Pinpoint the cell where the given text exists, returning its (x, y) midpoint coordinate. 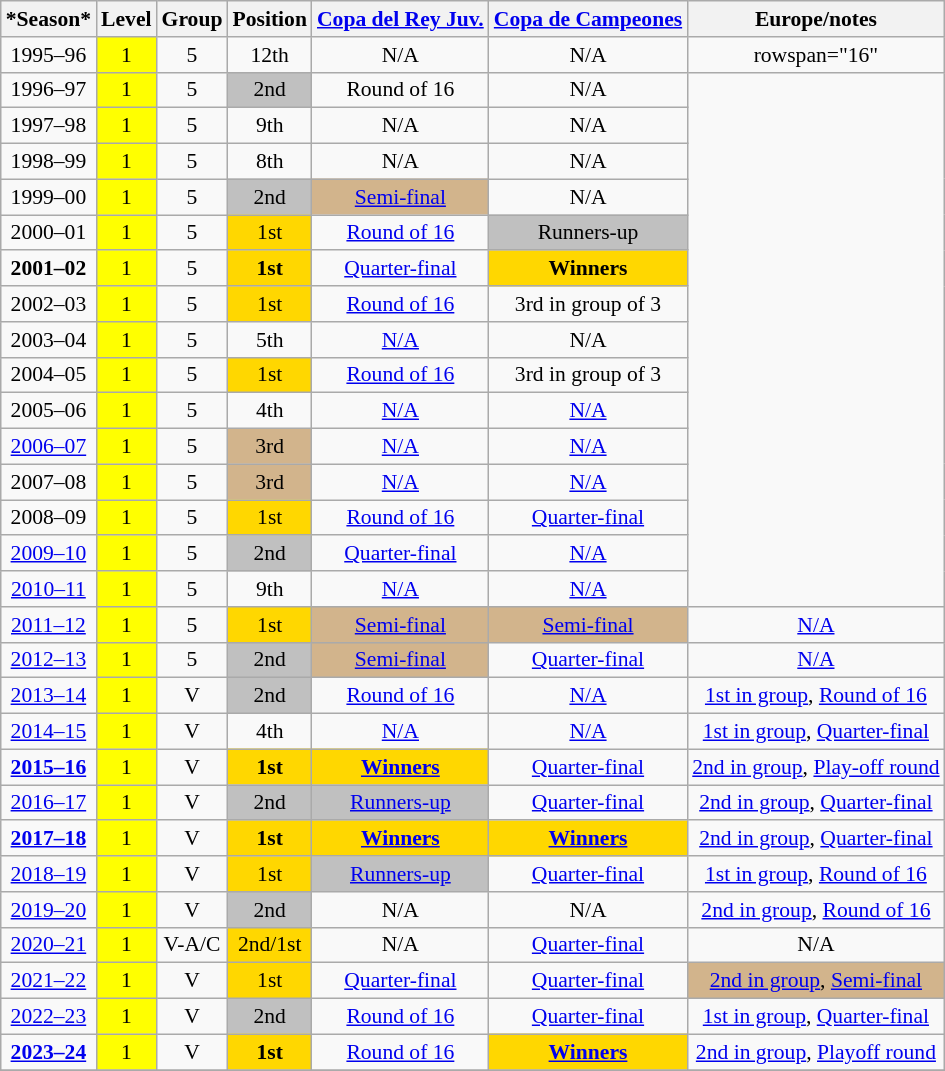
2010–11 (48, 589)
12th (269, 55)
2022–23 (48, 1017)
1997–98 (48, 126)
2018–19 (48, 874)
Level (126, 19)
2007–08 (48, 482)
2000–01 (48, 233)
Position (269, 19)
V-A/C (192, 945)
*Season* (48, 19)
Copa de Campeones (588, 19)
2014–15 (48, 732)
1999–00 (48, 197)
2015–16 (48, 767)
2016–17 (48, 803)
Copa del Rey Juv. (400, 19)
2023–24 (48, 1052)
2nd/1st (269, 945)
2017–18 (48, 839)
2013–14 (48, 696)
2002–03 (48, 304)
2012–13 (48, 660)
2011–12 (48, 625)
2009–10 (48, 554)
1998–99 (48, 162)
2021–22 (48, 981)
2003–04 (48, 340)
2020–21 (48, 945)
Europe/notes (816, 19)
2nd in group, Playoff round (816, 1052)
2004–05 (48, 375)
2001–02 (48, 269)
2008–09 (48, 518)
2019–20 (48, 910)
2nd in group, Round of 16 (816, 910)
1996–97 (48, 90)
8th (269, 162)
2nd in group, Play-off round (816, 767)
Group (192, 19)
2nd in group, Semi-final (816, 981)
2006–07 (48, 447)
1995–96 (48, 55)
rowspan="16" (816, 55)
5th (269, 340)
2005–06 (48, 411)
